Pinpoint the cell where the given text exists, returning its [x, y] midpoint coordinate. 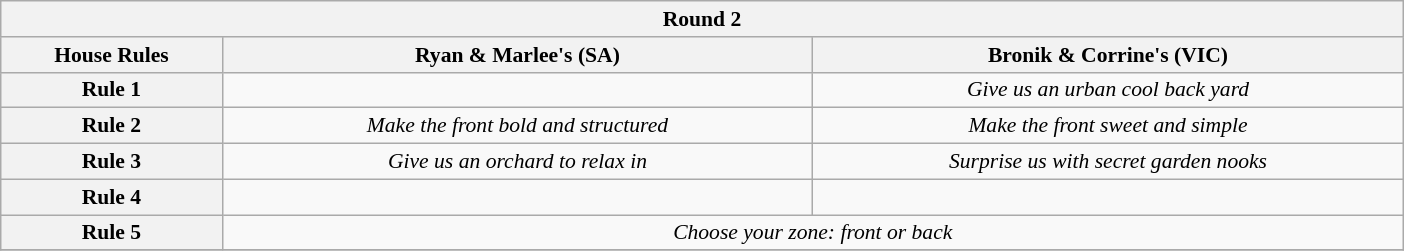
Rule 4 [112, 197]
Choose your zone: front or back [812, 233]
Rule 3 [112, 162]
Rule 2 [112, 126]
Rule 5 [112, 233]
Give us an orchard to relax in [518, 162]
Make the front bold and structured [518, 126]
Ryan & Marlee's (SA) [518, 55]
House Rules [112, 55]
Give us an urban cool back yard [1108, 90]
Surprise us with secret garden nooks [1108, 162]
Rule 1 [112, 90]
Make the front sweet and simple [1108, 126]
Round 2 [702, 19]
Bronik & Corrine's (VIC) [1108, 55]
